Pinpoint the cell where the given text exists, returning its [x, y] midpoint coordinate. 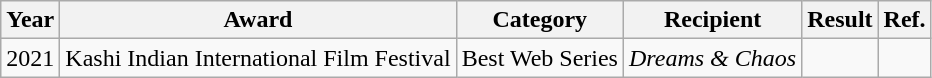
Kashi Indian International Film Festival [258, 58]
Award [258, 20]
Ref. [904, 20]
Best Web Series [540, 58]
Dreams & Chaos [712, 58]
Result [840, 20]
Category [540, 20]
Recipient [712, 20]
2021 [30, 58]
Year [30, 20]
